Return [x, y] of the center of cell containing provided text 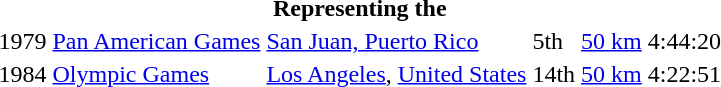
5th [554, 41]
Pan American Games [156, 41]
San Juan, Puerto Rico [396, 41]
50 km [612, 41]
